Scan for the cell matching the given text and deliver its (X, Y) coordinate at center. 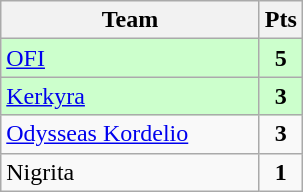
Odysseas Kordelio (130, 134)
Nigrita (130, 172)
1 (280, 172)
5 (280, 58)
OFI (130, 58)
Pts (280, 20)
Kerkyra (130, 96)
Team (130, 20)
